Capture the cell that displays the provided text and extract its [x, y] central coordinate. 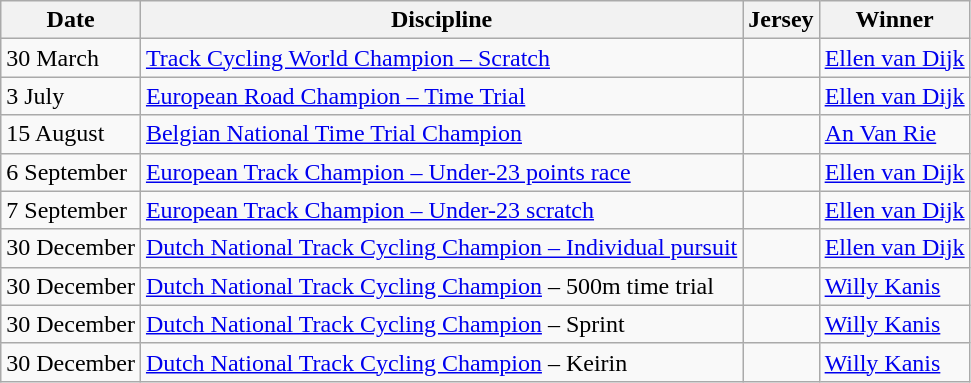
An Van Rie [894, 134]
Date [71, 20]
15 August [71, 134]
Winner [894, 20]
European Track Champion – Under-23 scratch [441, 210]
Belgian National Time Trial Champion [441, 134]
Dutch National Track Cycling Champion – 500m time trial [441, 286]
3 July [71, 96]
Dutch National Track Cycling Champion – Keirin [441, 362]
Track Cycling World Champion – Scratch [441, 58]
Discipline [441, 20]
6 September [71, 172]
7 September [71, 210]
30 March [71, 58]
Jersey [781, 20]
Dutch National Track Cycling Champion – Sprint [441, 324]
European Track Champion – Under-23 points race [441, 172]
Dutch National Track Cycling Champion – Individual pursuit [441, 248]
European Road Champion – Time Trial [441, 96]
